For the text-containing cell, return its midpoint in (x, y) coordinate format. 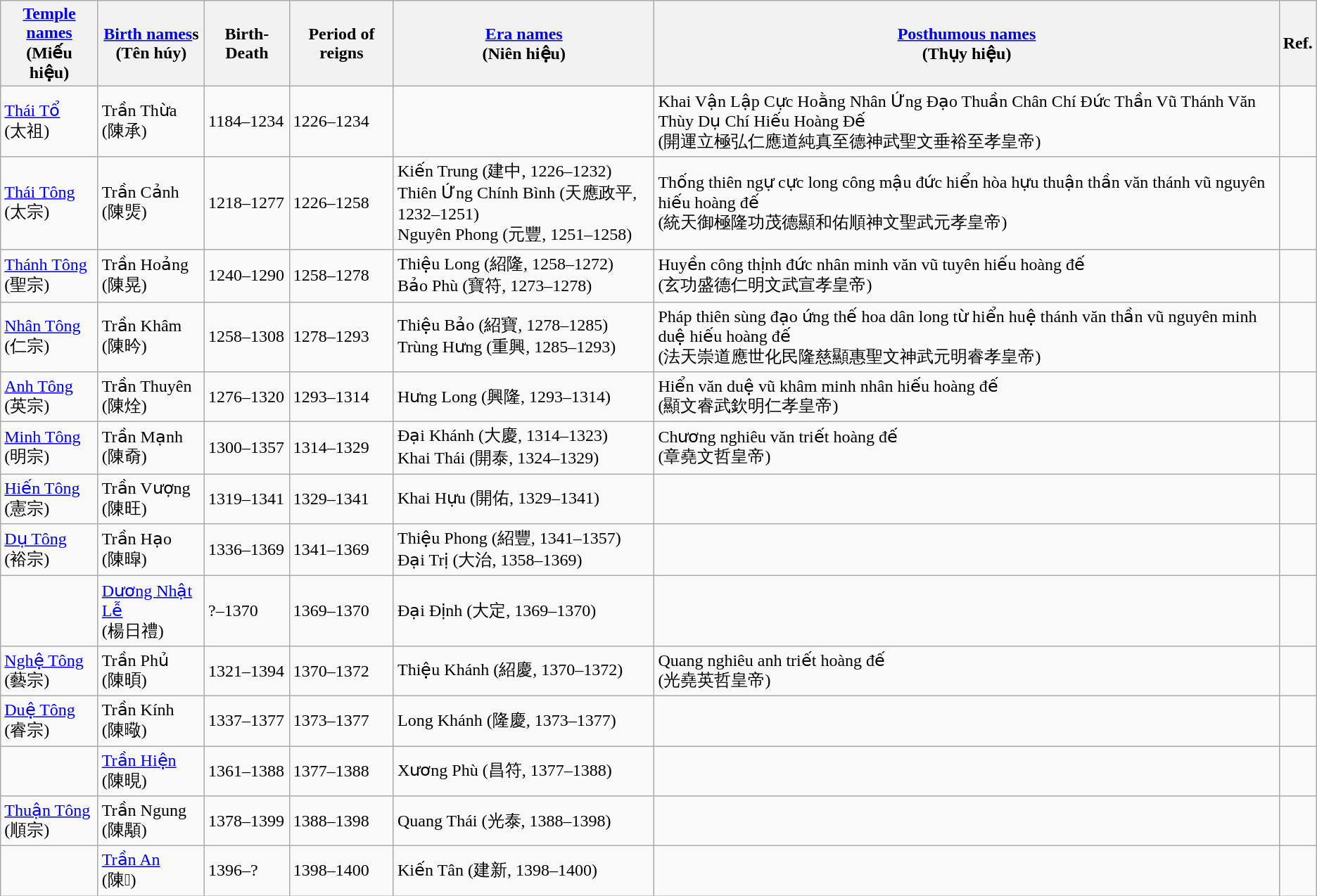
Trần Ngung(陳顒) (151, 821)
1258–1308 (248, 337)
Birth namess(Tên húy) (151, 44)
1369–1370 (341, 611)
Duệ Tông(睿宗) (49, 720)
Thiệu Bảo (紹寶, 1278–1285)Trùng Hưng (重興, 1285–1293) (523, 337)
Thiệu Phong (紹豐, 1341–1357)Đại Trị (大治, 1358–1369) (523, 550)
Kiến Tân (建新, 1398–1400) (523, 871)
Huyền công thịnh đức nhân minh văn vũ tuyên hiếu hoàng đế(玄功盛德仁明文武宣孝皇帝) (967, 276)
1278–1293 (341, 337)
1378–1399 (248, 821)
Trần Mạnh(陳奣) (151, 448)
Trần An(陳𤇼) (151, 871)
Thái Tông(太宗) (49, 203)
Minh Tông(明宗) (49, 448)
Trần Phủ(陳暊) (151, 671)
1341–1369 (341, 550)
1226–1258 (341, 203)
1373–1377 (341, 720)
Trần Hạo(陳暭) (151, 550)
Đại Khánh (大慶, 1314–1323)Khai Thái (開泰, 1324–1329) (523, 448)
Hiến Tông(憲宗) (49, 499)
?–1370 (248, 611)
Khai Vận Lập Cực Hoằng Nhân Ứng Đạo Thuần Chân Chí Đức Thần Vũ Thánh Văn Thùy Dụ Chí Hiếu Hoàng Đế(開運立極弘仁應道純真至德神武聖文垂裕至孝皇帝) (967, 122)
Thống thiên ngự cực long công mậu đức hiển hòa hựu thuận thần văn thánh vũ nguyên hiếu hoàng đế(統天御極隆功茂德顯和佑順神文聖武元孝皇帝) (967, 203)
Era names(Niên hiệu) (523, 44)
1336–1369 (248, 550)
Temple names(Miếu hiệu) (49, 44)
Thiệu Long (紹隆, 1258–1272)Bảo Phù (寶符, 1273–1278) (523, 276)
Birth-Death (248, 44)
Trần Thừa(陳承) (151, 122)
Dụ Tông(裕宗) (49, 550)
Trần Hiện(陳晛) (151, 771)
1258–1278 (341, 276)
Trần Khâm(陳昑) (151, 337)
1398–1400 (341, 871)
1361–1388 (248, 771)
1377–1388 (341, 771)
Ref. (1297, 44)
Long Khánh (隆慶, 1373–1377) (523, 720)
Hưng Long (興隆, 1293–1314) (523, 397)
1314–1329 (341, 448)
1370–1372 (341, 671)
1226–1234 (341, 122)
1396–? (248, 871)
Đại Định (大定, 1369–1370) (523, 611)
1321–1394 (248, 671)
Quang Thái (光泰, 1388–1398) (523, 821)
Hiển văn duệ vũ khâm minh nhân hiếu hoàng đế(顯文睿武欽明仁孝皇帝) (967, 397)
Period of reigns (341, 44)
Chương nghiêu văn triết hoàng đế(章堯文哲皇帝) (967, 448)
1184–1234 (248, 122)
Khai Hựu (開佑, 1329–1341) (523, 499)
Thái Tổ(太祖) (49, 122)
1293–1314 (341, 397)
Xương Phù (昌符, 1377–1388) (523, 771)
Trần Cảnh(陳煚) (151, 203)
Trần Hoảng(陳晃) (151, 276)
Nhân Tông(仁宗) (49, 337)
Trần Kính(陳曔) (151, 720)
Pháp thiên sùng đạo ứng thế hoa dân long từ hiển huệ thánh văn thần vũ nguyên minh duệ hiếu hoàng đế(法天崇道應世化民隆慈顯惠聖文神武元明睿孝皇帝) (967, 337)
Posthumous names(Thụy hiệu) (967, 44)
Thiệu Khánh (紹慶, 1370–1372) (523, 671)
Thuận Tông(順宗) (49, 821)
Anh Tông(英宗) (49, 397)
1319–1341 (248, 499)
1218–1277 (248, 203)
1337–1377 (248, 720)
Kiến Trung (建中, 1226–1232)Thiên Ứng Chính Bình (天應政平, 1232–1251)Nguyên Phong (元豐, 1251–1258) (523, 203)
1276–1320 (248, 397)
Thánh Tông(聖宗) (49, 276)
Trần Thuyên(陳烇) (151, 397)
1240–1290 (248, 276)
Nghệ Tông(藝宗) (49, 671)
Quang nghiêu anh triết hoàng đế(光堯英哲皇帝) (967, 671)
1329–1341 (341, 499)
Trần Vượng(陳旺) (151, 499)
Dương Nhật Lễ(楊日禮) (151, 611)
1300–1357 (248, 448)
1388–1398 (341, 821)
